For the text-containing cell, return its midpoint in [x, y] coordinate format. 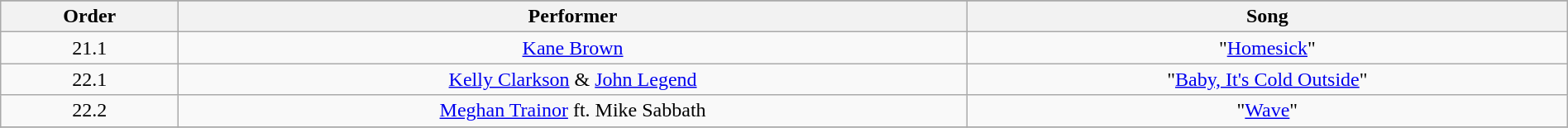
22.1 [89, 79]
Performer [573, 17]
Kelly Clarkson & John Legend [573, 79]
22.2 [89, 111]
21.1 [89, 48]
"Homesick" [1267, 48]
Kane Brown [573, 48]
Song [1267, 17]
"Wave" [1267, 111]
Order [89, 17]
Meghan Trainor ft. Mike Sabbath [573, 111]
"Baby, It's Cold Outside" [1267, 79]
